Identify which cell holds the provided text, then report its [X, Y] central coordinate. 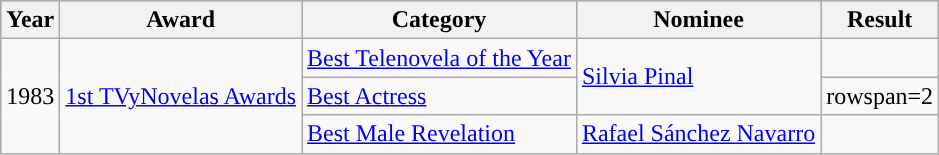
Best Telenovela of the Year [440, 58]
Best Actress [440, 96]
Silvia Pinal [698, 77]
1st TVyNovelas Awards [181, 96]
Nominee [698, 20]
Category [440, 20]
1983 [30, 96]
Award [181, 20]
Result [880, 20]
rowspan=2 [880, 96]
Best Male Revelation [440, 134]
Rafael Sánchez Navarro [698, 134]
Year [30, 20]
